Identify which cell holds the provided text, then report its (x, y) central coordinate. 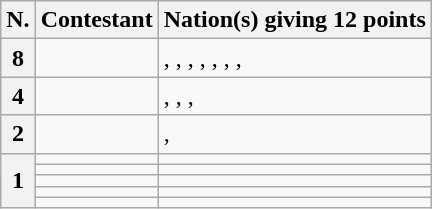
8 (18, 58)
N. (18, 20)
, , , (294, 96)
2 (18, 134)
1 (18, 180)
Nation(s) giving 12 points (294, 20)
4 (18, 96)
, (294, 134)
, , , , , , , (294, 58)
Contestant (96, 20)
